Detect which cell encompasses the target text, then output its [x, y] center coordinate. 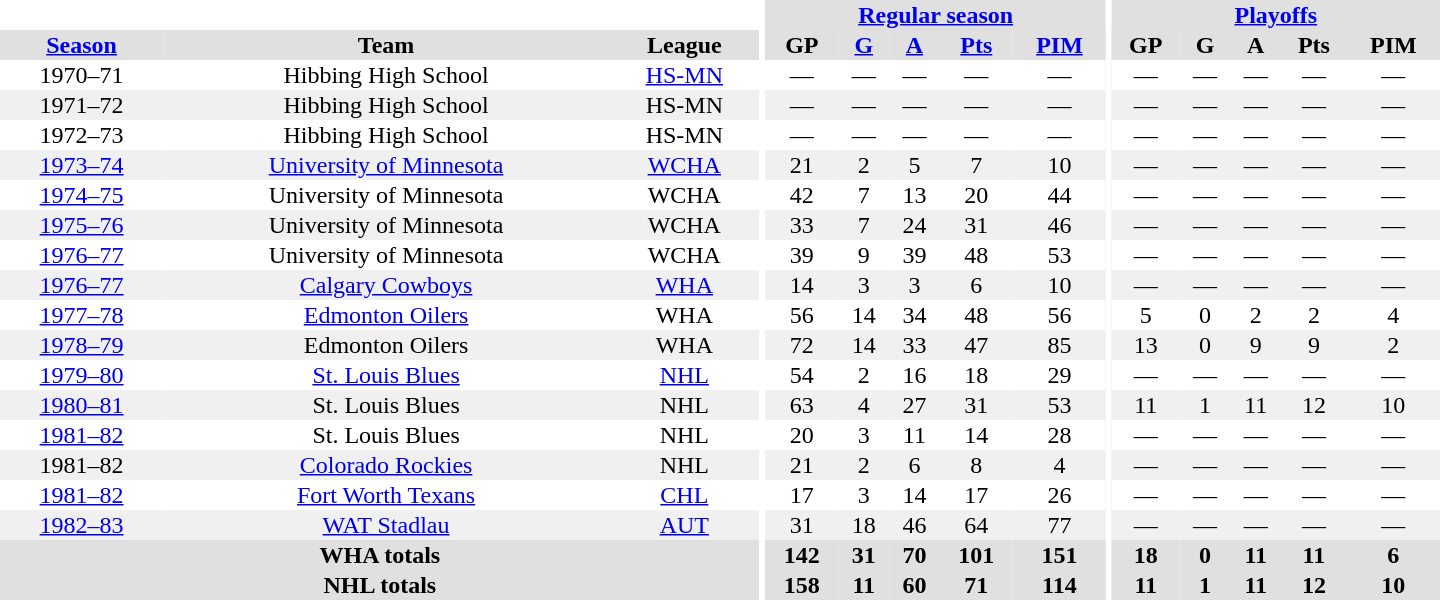
Colorado Rockies [386, 465]
1977–78 [82, 315]
85 [1060, 345]
60 [914, 585]
1975–76 [82, 225]
1973–74 [82, 165]
28 [1060, 435]
8 [976, 465]
WAT Stadlau [386, 525]
1979–80 [82, 375]
27 [914, 405]
1982–83 [82, 525]
71 [976, 585]
77 [1060, 525]
34 [914, 315]
44 [1060, 195]
Fort Worth Texans [386, 495]
League [684, 45]
63 [802, 405]
WHA totals [380, 555]
72 [802, 345]
Calgary Cowboys [386, 285]
114 [1060, 585]
1978–79 [82, 345]
151 [1060, 555]
101 [976, 555]
Playoffs [1276, 15]
47 [976, 345]
54 [802, 375]
1972–73 [82, 135]
1980–81 [82, 405]
1971–72 [82, 105]
29 [1060, 375]
Regular season [936, 15]
42 [802, 195]
158 [802, 585]
AUT [684, 525]
16 [914, 375]
26 [1060, 495]
CHL [684, 495]
NHL totals [380, 585]
1970–71 [82, 75]
64 [976, 525]
Season [82, 45]
70 [914, 555]
Team [386, 45]
1974–75 [82, 195]
24 [914, 225]
142 [802, 555]
